Scan for the cell matching the given text and deliver its (X, Y) coordinate at center. 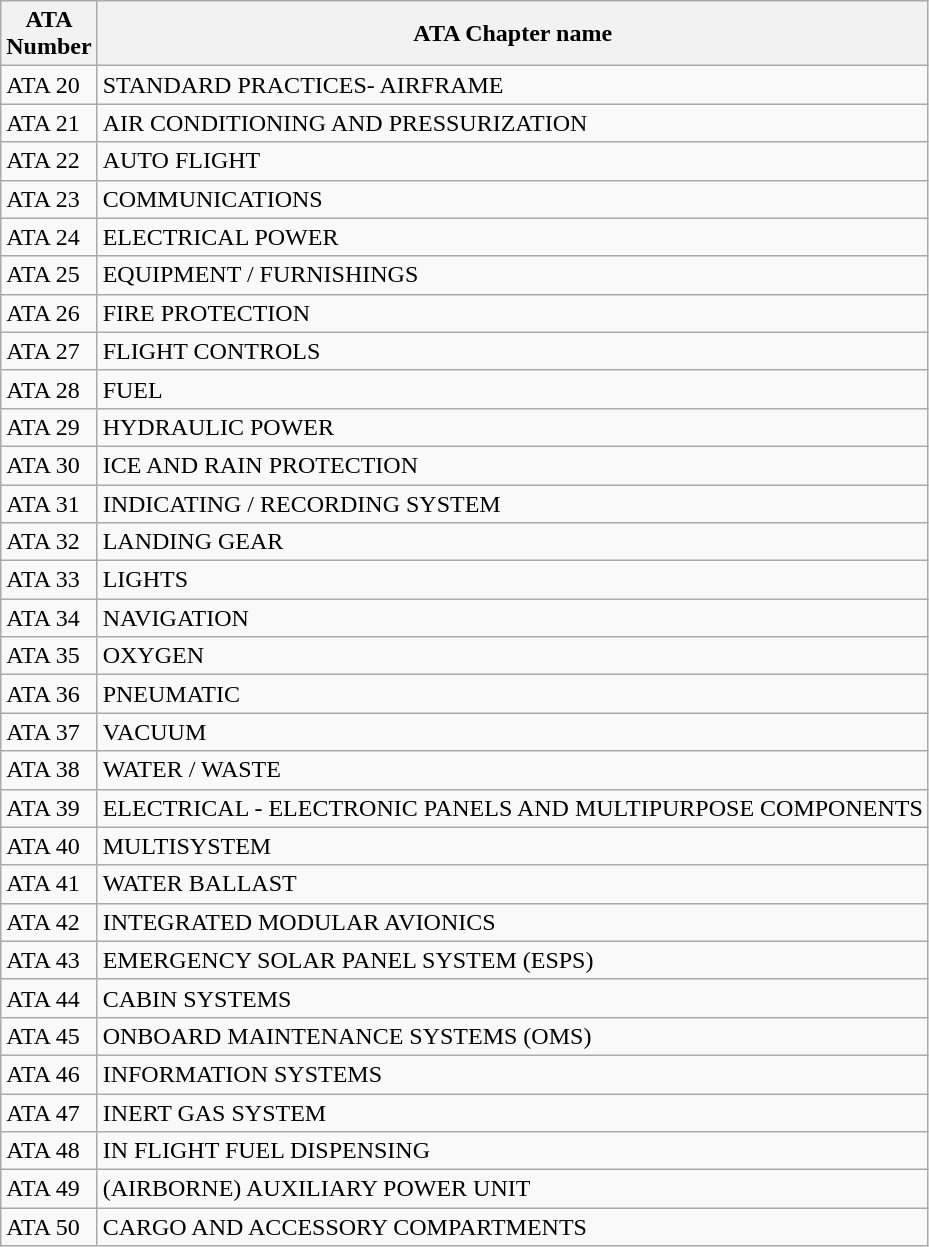
ATA 48 (49, 1151)
OXYGEN (512, 656)
INDICATING / RECORDING SYSTEM (512, 503)
ICE AND RAIN PROTECTION (512, 465)
CABIN SYSTEMS (512, 998)
HYDRAULIC POWER (512, 427)
VACUUM (512, 732)
ATA 43 (49, 960)
EQUIPMENT / FURNISHINGS (512, 275)
IN FLIGHT FUEL DISPENSING (512, 1151)
WATER / WASTE (512, 770)
LIGHTS (512, 580)
ATA 50 (49, 1227)
FIRE PROTECTION (512, 313)
ATA 26 (49, 313)
STANDARD PRACTICES- AIRFRAME (512, 85)
ATA 42 (49, 922)
ATA 39 (49, 808)
ATA 29 (49, 427)
ATA 49 (49, 1189)
ATA 27 (49, 351)
FLIGHT CONTROLS (512, 351)
ATA 25 (49, 275)
WATER BALLAST (512, 884)
ATA 32 (49, 542)
ATA 45 (49, 1036)
ATA 21 (49, 123)
ATA 47 (49, 1113)
ATA 24 (49, 237)
FUEL (512, 389)
AIR CONDITIONING AND PRESSURIZATION (512, 123)
ELECTRICAL - ELECTRONIC PANELS AND MULTIPURPOSE COMPONENTS (512, 808)
INERT GAS SYSTEM (512, 1113)
COMMUNICATIONS (512, 199)
ATA 38 (49, 770)
ATA 33 (49, 580)
ATA 31 (49, 503)
ATA 36 (49, 694)
ATA 40 (49, 846)
INTEGRATED MODULAR AVIONICS (512, 922)
ATA 22 (49, 161)
ATA 37 (49, 732)
LANDING GEAR (512, 542)
ELECTRICAL POWER (512, 237)
AUTO FLIGHT (512, 161)
EMERGENCY SOLAR PANEL SYSTEM (ESPS) (512, 960)
INFORMATION SYSTEMS (512, 1074)
ATA 30 (49, 465)
ATA 34 (49, 618)
ATA 23 (49, 199)
ATA 35 (49, 656)
ATA 41 (49, 884)
NAVIGATION (512, 618)
PNEUMATIC (512, 694)
ONBOARD MAINTENANCE SYSTEMS (OMS) (512, 1036)
ATANumber (49, 34)
ATA Chapter name (512, 34)
ATA 44 (49, 998)
CARGO AND ACCESSORY COMPARTMENTS (512, 1227)
ATA 20 (49, 85)
ATA 46 (49, 1074)
MULTISYSTEM (512, 846)
ATA 28 (49, 389)
(AIRBORNE) AUXILIARY POWER UNIT (512, 1189)
